Return the (X, Y) coordinate for the center point of the cell that contains the specified text.  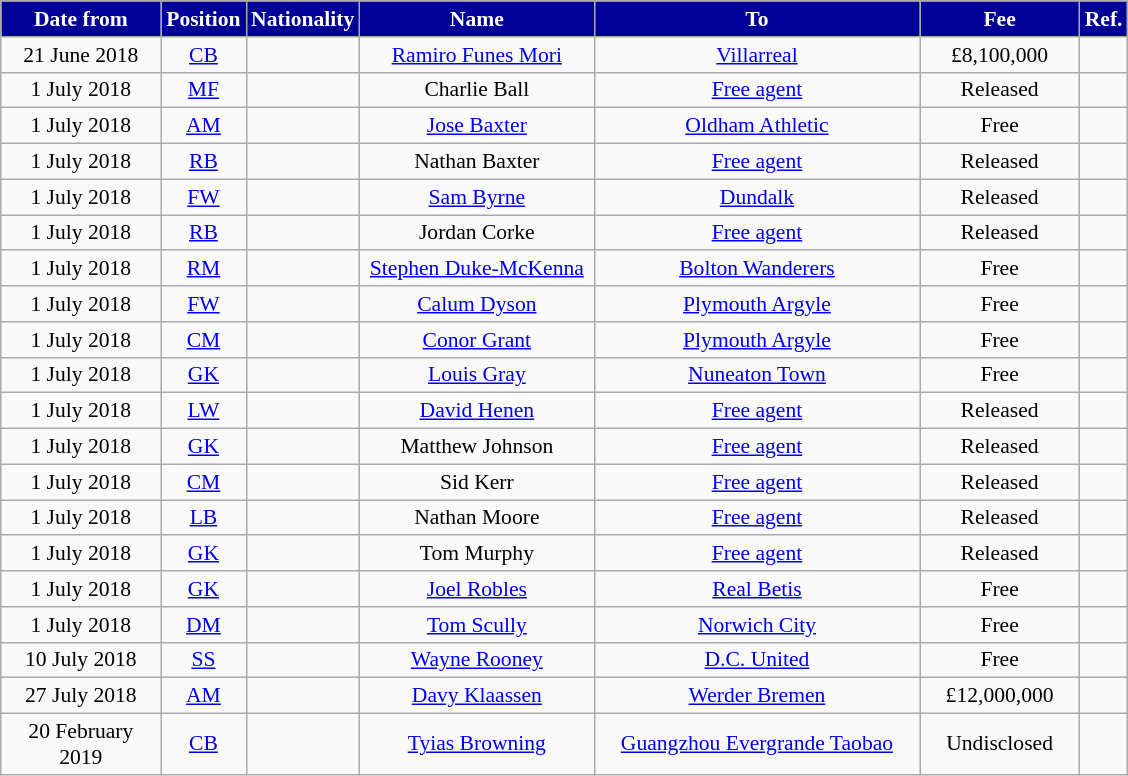
Joel Robles (476, 589)
Guangzhou Evergrande Taobao (756, 744)
Undisclosed (1000, 744)
Date from (81, 19)
Fee (1000, 19)
DM (204, 625)
Davy Klaassen (476, 696)
Tom Scully (476, 625)
Nuneaton Town (756, 375)
LB (204, 518)
Tom Murphy (476, 554)
Ramiro Funes Mori (476, 55)
Sam Byrne (476, 197)
Matthew Johnson (476, 447)
RM (204, 269)
Sid Kerr (476, 482)
Real Betis (756, 589)
Calum Dyson (476, 304)
£12,000,000 (1000, 696)
Nathan Baxter (476, 162)
£8,100,000 (1000, 55)
David Henen (476, 411)
Wayne Rooney (476, 660)
20 February 2019 (81, 744)
Name (476, 19)
Stephen Duke-McKenna (476, 269)
LW (204, 411)
Werder Bremen (756, 696)
10 July 2018 (81, 660)
MF (204, 90)
Ref. (1104, 19)
Nationality (302, 19)
Norwich City (756, 625)
27 July 2018 (81, 696)
Jose Baxter (476, 126)
Position (204, 19)
Bolton Wanderers (756, 269)
To (756, 19)
Conor Grant (476, 340)
Villarreal (756, 55)
Dundalk (756, 197)
Louis Gray (476, 375)
Charlie Ball (476, 90)
D.C. United (756, 660)
Nathan Moore (476, 518)
Jordan Corke (476, 233)
Tyias Browning (476, 744)
SS (204, 660)
Oldham Athletic (756, 126)
21 June 2018 (81, 55)
